Pinpoint the cell where the given text exists, returning its (X, Y) midpoint coordinate. 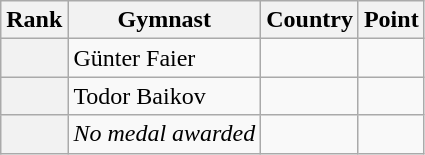
No medal awarded (164, 134)
Günter Faier (164, 58)
Gymnast (164, 20)
Country (310, 20)
Point (391, 20)
Rank (34, 20)
Todor Baikov (164, 96)
